Pinpoint the cell where the given text exists, returning its (X, Y) midpoint coordinate. 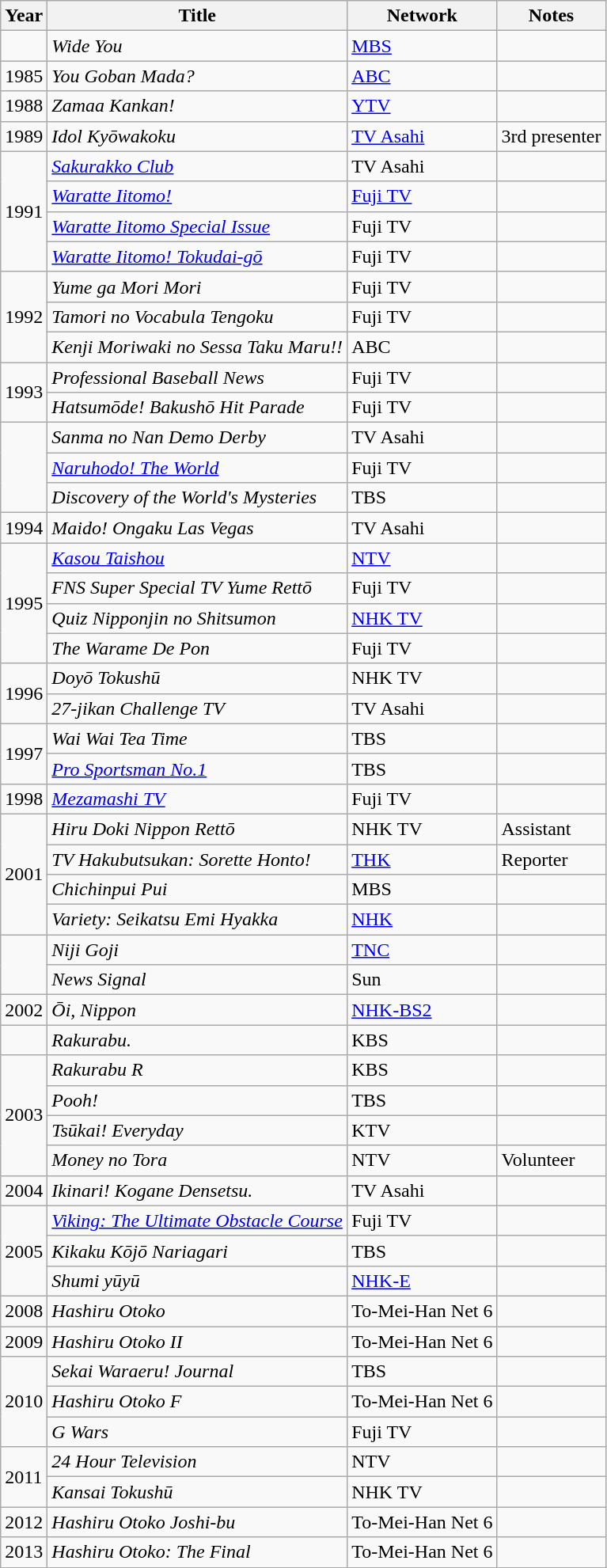
Hatsumōde! Bakushō Hit Parade (198, 408)
News Signal (198, 980)
Sakurakko Club (198, 166)
2012 (24, 1522)
Naruhodo! The World (198, 468)
Idol Kyōwakoku (198, 136)
Title (198, 16)
Network (423, 16)
Hashiru Otoko: The Final (198, 1552)
Hashiru Otoko (198, 1311)
Waratte Iitomo! Tokudai-gō (198, 256)
Hashiru Otoko F (198, 1402)
You Goban Mada? (198, 76)
1988 (24, 106)
Pooh! (198, 1100)
Sanma no Nan Demo Derby (198, 438)
THK (423, 859)
Hashiru Otoko Joshi-bu (198, 1522)
Sun (423, 980)
G Wars (198, 1432)
27-jikan Challenge TV (198, 708)
Zamaa Kankan! (198, 106)
2013 (24, 1552)
Yume ga Mori Mori (198, 287)
Kansai Tokushū (198, 1492)
1995 (24, 603)
Kasou Taishou (198, 558)
Sekai Waraeru! Journal (198, 1372)
Hiru Doki Nippon Rettō (198, 829)
2011 (24, 1477)
Niji Goji (198, 950)
1992 (24, 317)
1989 (24, 136)
NHK (423, 920)
Viking: The Ultimate Obstacle Course (198, 1221)
Discovery of the World's Mysteries (198, 498)
Year (24, 16)
1996 (24, 693)
TV Hakubutsukan: Sorette Honto! (198, 859)
1993 (24, 393)
Variety: Seikatsu Emi Hyakka (198, 920)
Waratte Iitomo Special Issue (198, 226)
2010 (24, 1402)
Reporter (551, 859)
Kenji Moriwaki no Sessa Taku Maru!! (198, 347)
Hashiru Otoko II (198, 1342)
Volunteer (551, 1160)
1991 (24, 211)
Maido! Ongaku Las Vegas (198, 528)
Notes (551, 16)
Quiz Nipponjin no Shitsumon (198, 618)
2005 (24, 1251)
Pro Sportsman No.1 (198, 769)
FNS Super Special TV Yume Rettō (198, 588)
Professional Baseball News (198, 378)
1994 (24, 528)
NHK-BS2 (423, 1010)
Shumi yūyū (198, 1281)
2009 (24, 1342)
Tamori no Vocabula Tengoku (198, 317)
2008 (24, 1311)
Waratte Iitomo! (198, 196)
Wai Wai Tea Time (198, 738)
Assistant (551, 829)
Money no Tora (198, 1160)
NHK-E (423, 1281)
Ōi, Nippon (198, 1010)
Doyō Tokushū (198, 678)
1985 (24, 76)
Rakurabu R (198, 1070)
Chichinpui Pui (198, 890)
The Warame De Pon (198, 648)
2001 (24, 874)
Mezamashi TV (198, 799)
24 Hour Television (198, 1462)
Wide You (198, 46)
KTV (423, 1130)
Rakurabu. (198, 1040)
Tsūkai! Everyday (198, 1130)
TNC (423, 950)
1998 (24, 799)
1997 (24, 754)
2002 (24, 1010)
3rd presenter (551, 136)
2003 (24, 1115)
Kikaku Kōjō Nariagari (198, 1251)
2004 (24, 1190)
Ikinari! Kogane Densetsu. (198, 1190)
YTV (423, 106)
